Determine the (x, y) coordinate at the center of the cell enclosing the given text.  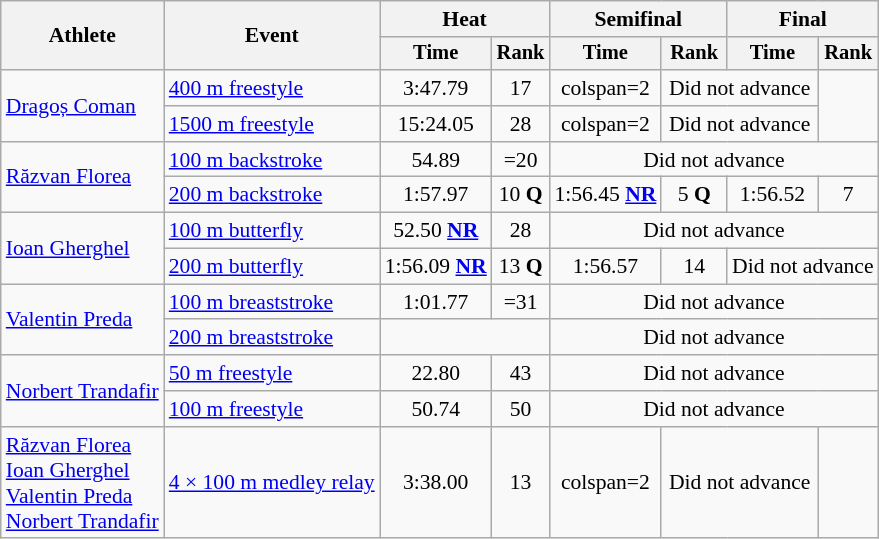
3:47.79 (436, 88)
Athlete (82, 36)
1:56.57 (605, 267)
1:56.45 NR (605, 195)
100 m backstroke (272, 160)
Norbert Trandafir (82, 390)
Răzvan FloreaIoan GherghelValentin PredaNorbert Trandafir (82, 483)
1:56.09 NR (436, 267)
50.74 (436, 409)
Ioan Gherghel (82, 248)
1500 m freestyle (272, 124)
200 m backstroke (272, 195)
=20 (521, 160)
52.50 NR (436, 231)
Semifinal (638, 19)
3:38.00 (436, 483)
13 (521, 483)
1:57.97 (436, 195)
200 m butterfly (272, 267)
14 (694, 267)
15:24.05 (436, 124)
=31 (521, 302)
Dragoș Coman (82, 106)
5 Q (694, 195)
Event (272, 36)
50 (521, 409)
Valentin Preda (82, 320)
43 (521, 373)
13 Q (521, 267)
100 m breaststroke (272, 302)
100 m freestyle (272, 409)
4 × 100 m medley relay (272, 483)
100 m butterfly (272, 231)
54.89 (436, 160)
22.80 (436, 373)
17 (521, 88)
Heat (465, 19)
Final (803, 19)
Răzvan Florea (82, 178)
400 m freestyle (272, 88)
50 m freestyle (272, 373)
1:01.77 (436, 302)
1:56.52 (772, 195)
200 m breaststroke (272, 338)
10 Q (521, 195)
7 (848, 195)
